Return [X, Y] of the center of cell containing provided text 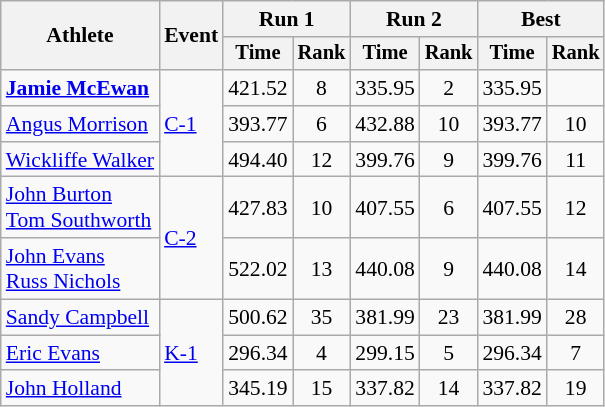
345.19 [258, 389]
432.88 [384, 124]
K-1 [191, 354]
John Holland [80, 389]
C-1 [191, 124]
7 [576, 353]
2 [449, 88]
4 [322, 353]
Jamie McEwan [80, 88]
Wickliffe Walker [80, 160]
C-2 [191, 238]
John EvansRuss Nichols [80, 268]
522.02 [258, 268]
Run 1 [286, 19]
15 [322, 389]
500.62 [258, 318]
11 [576, 160]
8 [322, 88]
Event [191, 36]
35 [322, 318]
19 [576, 389]
299.15 [384, 353]
23 [449, 318]
Sandy Campbell [80, 318]
Best [540, 19]
5 [449, 353]
Athlete [80, 36]
427.83 [258, 208]
John BurtonTom Southworth [80, 208]
28 [576, 318]
421.52 [258, 88]
494.40 [258, 160]
Angus Morrison [80, 124]
13 [322, 268]
Run 2 [414, 19]
Eric Evans [80, 353]
